Extract the (x, y) coordinate from the center of the cell holding the provided text.  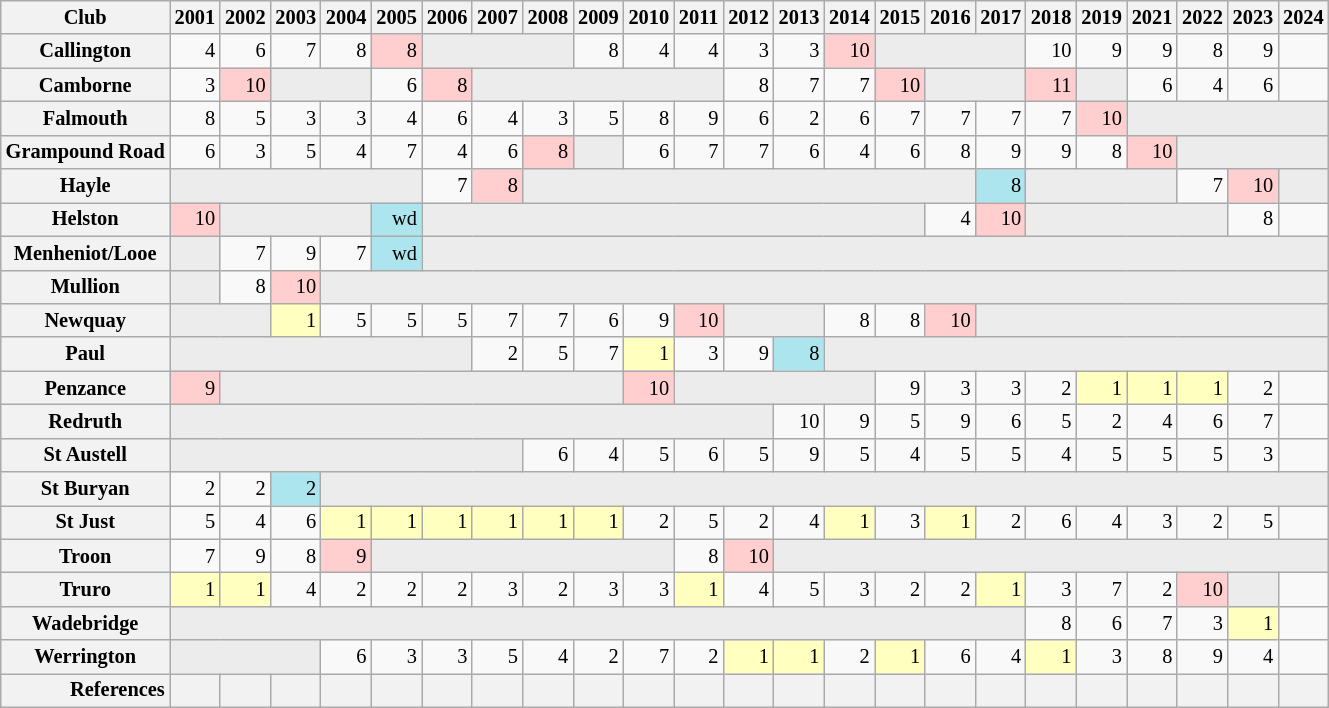
2003 (295, 17)
Callington (86, 51)
2021 (1152, 17)
2024 (1303, 17)
2004 (346, 17)
Werrington (86, 657)
2014 (849, 17)
Menheniot/Looe (86, 253)
Redruth (86, 421)
Truro (86, 589)
2010 (649, 17)
St Austell (86, 455)
2011 (698, 17)
2016 (950, 17)
Paul (86, 354)
2023 (1253, 17)
2019 (1101, 17)
Newquay (86, 320)
Penzance (86, 388)
Troon (86, 556)
Helston (86, 219)
Club (86, 17)
2018 (1051, 17)
Mullion (86, 287)
Hayle (86, 186)
2001 (195, 17)
2015 (900, 17)
St Buryan (86, 489)
Camborne (86, 85)
2005 (396, 17)
St Just (86, 522)
Grampound Road (86, 152)
2013 (799, 17)
2009 (598, 17)
References (86, 690)
2006 (447, 17)
11 (1051, 85)
2007 (497, 17)
2012 (748, 17)
2022 (1202, 17)
2008 (548, 17)
2017 (1000, 17)
2002 (245, 17)
Wadebridge (86, 623)
Falmouth (86, 118)
